Detect which cell encompasses the target text, then output its (x, y) center coordinate. 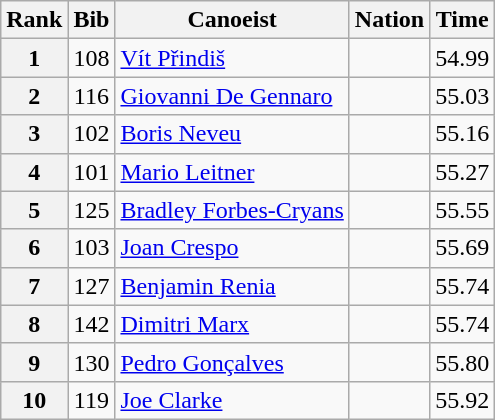
130 (92, 362)
Nation (389, 20)
Bradley Forbes-Cryans (232, 210)
9 (34, 362)
8 (34, 324)
Joan Crespo (232, 248)
54.99 (462, 58)
Mario Leitner (232, 172)
6 (34, 248)
Rank (34, 20)
55.80 (462, 362)
Vít Přindiš (232, 58)
4 (34, 172)
3 (34, 134)
55.03 (462, 96)
55.55 (462, 210)
102 (92, 134)
Dimitri Marx (232, 324)
Pedro Gonçalves (232, 362)
55.69 (462, 248)
Canoeist (232, 20)
55.27 (462, 172)
103 (92, 248)
125 (92, 210)
Boris Neveu (232, 134)
7 (34, 286)
Bib (92, 20)
5 (34, 210)
1 (34, 58)
119 (92, 400)
Joe Clarke (232, 400)
142 (92, 324)
Benjamin Renia (232, 286)
Giovanni De Gennaro (232, 96)
Time (462, 20)
108 (92, 58)
127 (92, 286)
116 (92, 96)
55.92 (462, 400)
2 (34, 96)
101 (92, 172)
55.16 (462, 134)
10 (34, 400)
